Provide the (X, Y) coordinate of the cell's center where the given text is located.  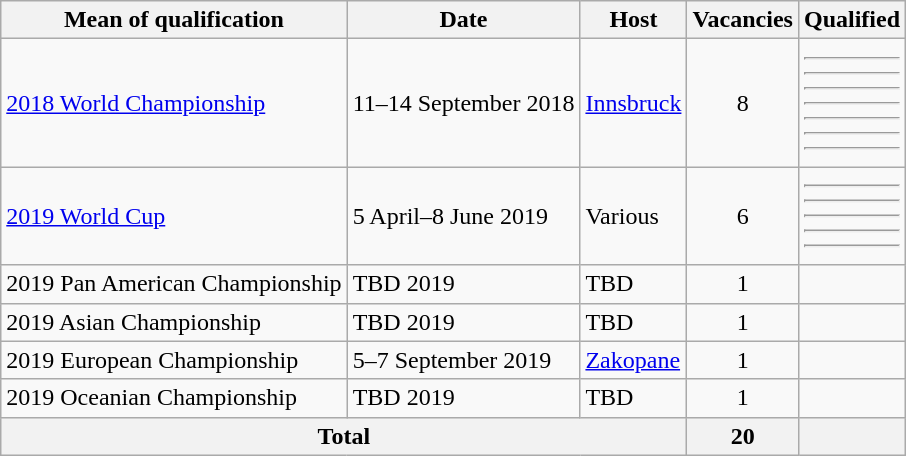
Innsbruck (634, 103)
2018 World Championship (174, 103)
Total (344, 436)
Various (634, 216)
11–14 September 2018 (464, 103)
6 (743, 216)
2019 Pan American Championship (174, 284)
Zakopane (634, 360)
5 April–8 June 2019 (464, 216)
20 (743, 436)
2019 Asian Championship (174, 322)
5–7 September 2019 (464, 360)
8 (743, 103)
Host (634, 20)
2019 World Cup (174, 216)
Mean of qualification (174, 20)
Qualified (852, 20)
Date (464, 20)
2019 European Championship (174, 360)
2019 Oceanian Championship (174, 398)
Vacancies (743, 20)
